Return the (x, y) coordinate for the center point of the cell that contains the specified text.  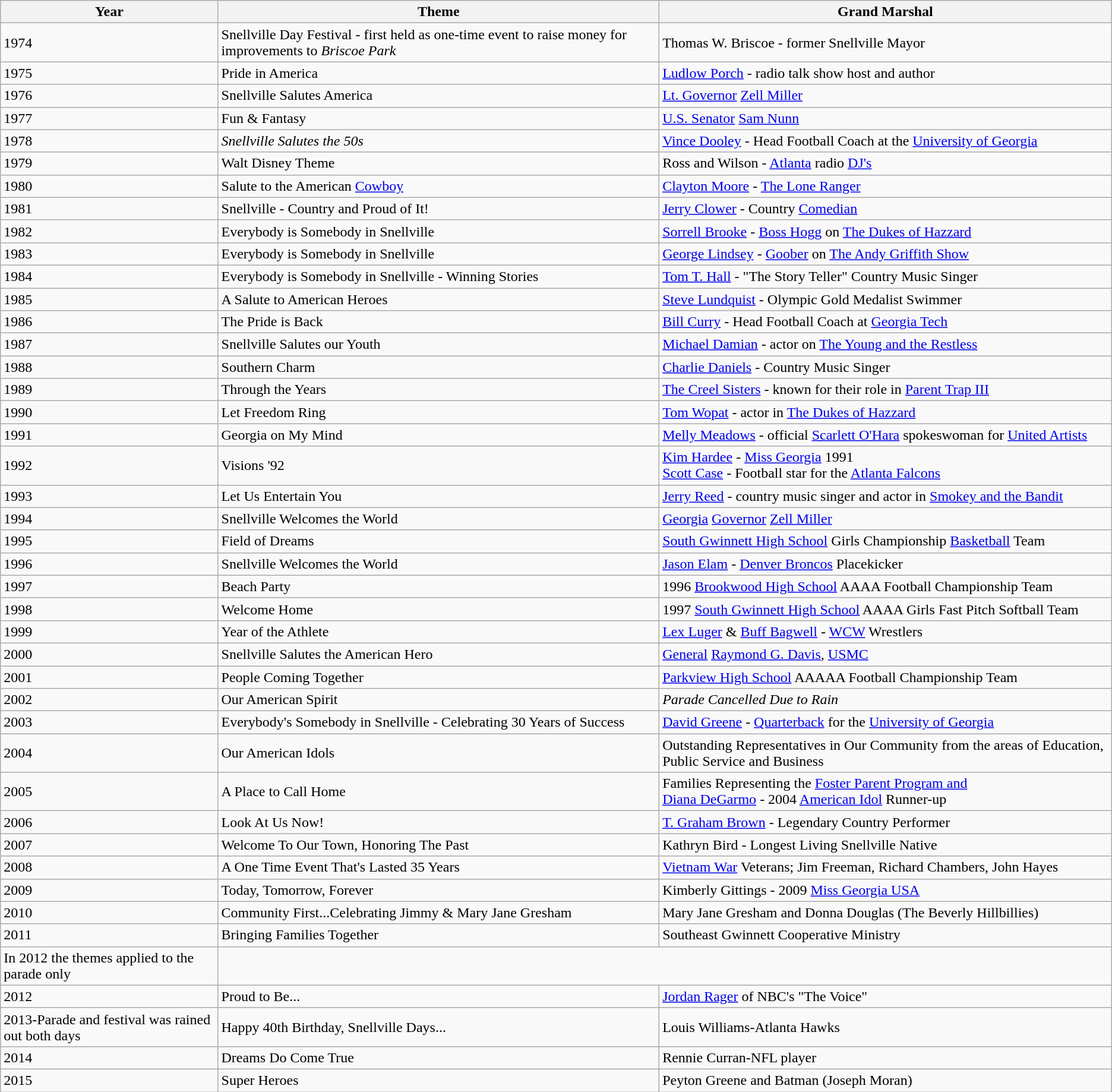
Snellville Salutes the American Hero (438, 654)
Thomas W. Briscoe - former Snellville Mayor (886, 43)
Field of Dreams (438, 541)
Ludlow Porch - radio talk show host and author (886, 73)
Lex Luger & Buff Bagwell - WCW Wrestlers (886, 632)
Michael Damian - actor on The Young and the Restless (886, 345)
Jordan Rager of NBC's "The Voice" (886, 996)
Georgia Governor Zell Miller (886, 519)
Our American Idols (438, 753)
Melly Meadows - official Scarlett O'Hara spokeswoman for United Artists (886, 435)
2000 (109, 654)
Louis Williams-Atlanta Hawks (886, 1027)
Snellville Salutes America (438, 96)
Welcome To Our Town, Honoring The Past (438, 845)
1983 (109, 254)
Snellville Salutes our Youth (438, 345)
A Salute to American Heroes (438, 299)
1989 (109, 390)
1985 (109, 299)
1977 (109, 118)
2008 (109, 867)
Beach Party (438, 586)
2001 (109, 677)
Vietnam War Veterans; Jim Freeman, Richard Chambers, John Hayes (886, 867)
Jason Elam - Denver Broncos Placekicker (886, 564)
Super Heroes (438, 1080)
People Coming Together (438, 677)
Everybody's Somebody in Snellville - Celebrating 30 Years of Success (438, 722)
U.S. Senator Sam Nunn (886, 118)
Tom T. Hall - "The Story Teller" Country Music Singer (886, 276)
1976 (109, 96)
Year of the Athlete (438, 632)
Kim Hardee - Miss Georgia 1991Scott Case - Football star for the Atlanta Falcons (886, 466)
2003 (109, 722)
1995 (109, 541)
Pride in America (438, 73)
2012 (109, 996)
Visions '92 (438, 466)
1991 (109, 435)
General Raymond G. Davis, USMC (886, 654)
Bringing Families Together (438, 935)
Bill Curry - Head Football Coach at Georgia Tech (886, 322)
Let Us Entertain You (438, 496)
Walt Disney Theme (438, 163)
Through the Years (438, 390)
1986 (109, 322)
2013-Parade and festival was rained out both days (109, 1027)
1979 (109, 163)
Dreams Do Come True (438, 1058)
Kathryn Bird - Longest Living Snellville Native (886, 845)
Clayton Moore - The Lone Ranger (886, 186)
2011 (109, 935)
Families Representing the Foster Parent Program andDiana DeGarmo - 2004 American Idol Runner-up (886, 791)
1974 (109, 43)
Sorrell Brooke - Boss Hogg on The Dukes of Hazzard (886, 231)
Kimberly Gittings - 2009 Miss Georgia USA (886, 890)
2006 (109, 822)
T. Graham Brown - Legendary Country Performer (886, 822)
1994 (109, 519)
Year (109, 12)
2010 (109, 913)
Outstanding Representatives in Our Community from the areas of Education, Public Service and Business (886, 753)
Parkview High School AAAAA Football Championship Team (886, 677)
Salute to the American Cowboy (438, 186)
Rennie Curran-NFL player (886, 1058)
2014 (109, 1058)
A One Time Event That's Lasted 35 Years (438, 867)
1978 (109, 141)
Georgia on My Mind (438, 435)
Southeast Gwinnett Cooperative Ministry (886, 935)
Jerry Clower - Country Comedian (886, 209)
Community First...Celebrating Jimmy & Mary Jane Gresham (438, 913)
2007 (109, 845)
Peyton Greene and Batman (Joseph Moran) (886, 1080)
Theme (438, 12)
Southern Charm (438, 367)
The Creel Sisters - known for their role in Parent Trap III (886, 390)
1997 (109, 586)
Everybody is Somebody in Snellville - Winning Stories (438, 276)
Proud to Be... (438, 996)
Tom Wopat - actor in The Dukes of Hazzard (886, 412)
1987 (109, 345)
1999 (109, 632)
The Pride is Back (438, 322)
George Lindsey - Goober on The Andy Griffith Show (886, 254)
Our American Spirit (438, 700)
Look At Us Now! (438, 822)
Welcome Home (438, 609)
1996 Brookwood High School AAAA Football Championship Team (886, 586)
1997 South Gwinnett High School AAAA Girls Fast Pitch Softball Team (886, 609)
Ross and Wilson - Atlanta radio DJ's (886, 163)
1984 (109, 276)
David Greene - Quarterback for the University of Georgia (886, 722)
Let Freedom Ring (438, 412)
South Gwinnett High School Girls Championship Basketball Team (886, 541)
1993 (109, 496)
Grand Marshal (886, 12)
Snellville Day Festival - first held as one-time event to raise money for improvements to Briscoe Park (438, 43)
A Place to Call Home (438, 791)
1982 (109, 231)
1992 (109, 466)
2004 (109, 753)
Lt. Governor Zell Miller (886, 96)
Parade Cancelled Due to Rain (886, 700)
1988 (109, 367)
2002 (109, 700)
Today, Tomorrow, Forever (438, 890)
1990 (109, 412)
In 2012 the themes applied to the parade only (109, 966)
1981 (109, 209)
Snellville - Country and Proud of It! (438, 209)
1998 (109, 609)
Steve Lundquist - Olympic Gold Medalist Swimmer (886, 299)
Mary Jane Gresham and Donna Douglas (The Beverly Hillbillies) (886, 913)
Snellville Salutes the 50s (438, 141)
Fun & Fantasy (438, 118)
2009 (109, 890)
2005 (109, 791)
Happy 40th Birthday, Snellville Days... (438, 1027)
1980 (109, 186)
1996 (109, 564)
1975 (109, 73)
Jerry Reed - country music singer and actor in Smokey and the Bandit (886, 496)
2015 (109, 1080)
Vince Dooley - Head Football Coach at the University of Georgia (886, 141)
Charlie Daniels - Country Music Singer (886, 367)
